Scan for the cell matching the given text and deliver its (X, Y) coordinate at center. 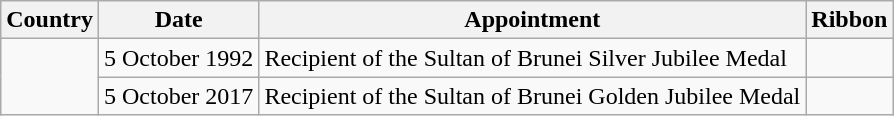
Recipient of the Sultan of Brunei Golden Jubilee Medal (532, 96)
Appointment (532, 20)
Date (178, 20)
5 October 2017 (178, 96)
Recipient of the Sultan of Brunei Silver Jubilee Medal (532, 58)
Country (50, 20)
5 October 1992 (178, 58)
Ribbon (850, 20)
